For the text-containing cell, return its midpoint in (X, Y) coordinate format. 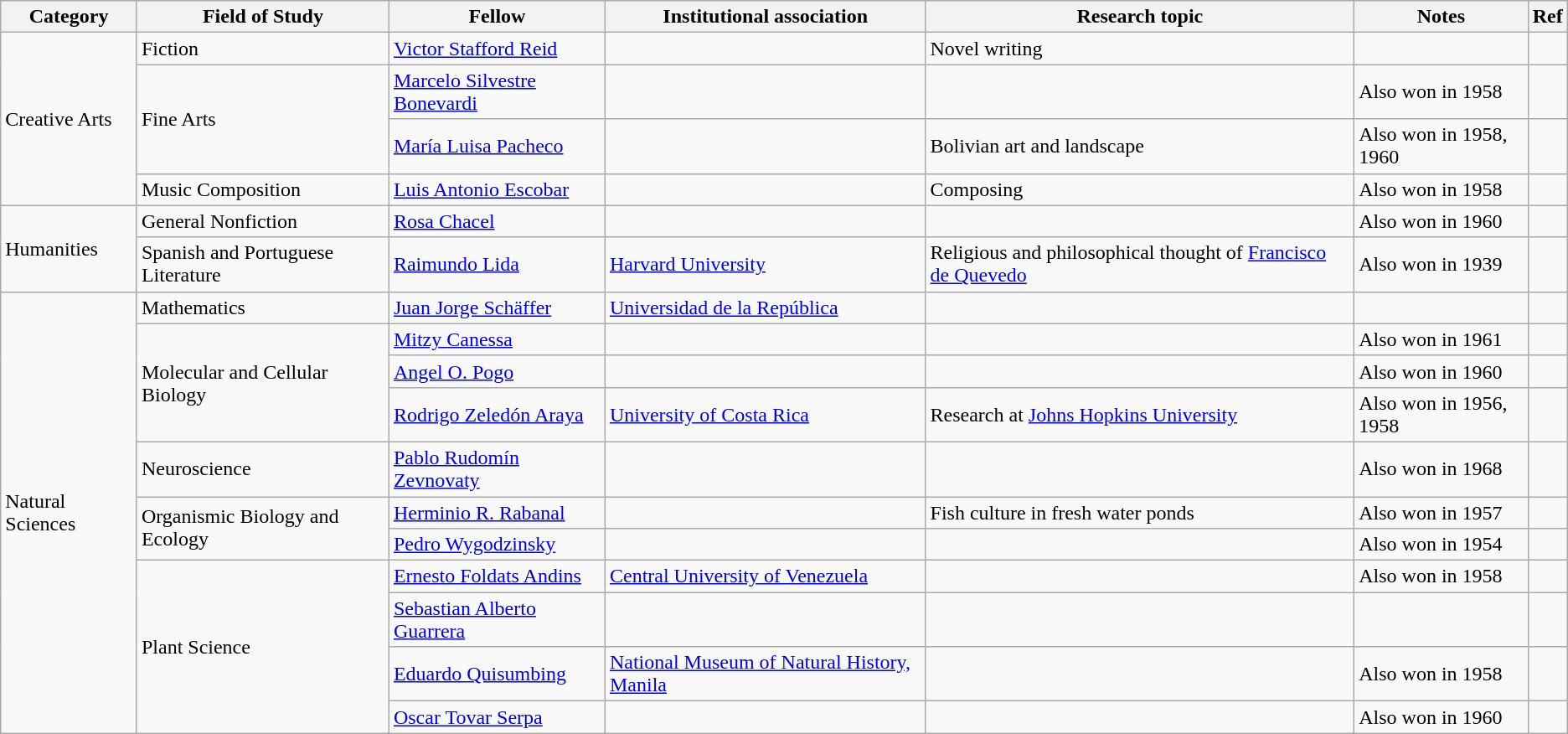
National Museum of Natural History, Manila (766, 674)
Field of Study (263, 17)
Fine Arts (263, 119)
Also won in 1954 (1441, 545)
María Luisa Pacheco (497, 146)
Plant Science (263, 647)
Ernesto Foldats Andins (497, 576)
Mitzy Canessa (497, 339)
Creative Arts (69, 119)
Sebastian Alberto Guarrera (497, 620)
Notes (1441, 17)
Universidad de la República (766, 308)
Also won in 1957 (1441, 512)
Fiction (263, 49)
Organismic Biology and Ecology (263, 528)
Also won in 1958, 1960 (1441, 146)
Institutional association (766, 17)
Harvard University (766, 265)
Fellow (497, 17)
Also won in 1956, 1958 (1441, 414)
Central University of Venezuela (766, 576)
University of Costa Rica (766, 414)
Angel O. Pogo (497, 371)
General Nonfiction (263, 221)
Category (69, 17)
Herminio R. Rabanal (497, 512)
Natural Sciences (69, 513)
Victor Stafford Reid (497, 49)
Spanish and Portuguese Literature (263, 265)
Also won in 1961 (1441, 339)
Ref (1548, 17)
Music Composition (263, 189)
Oscar Tovar Serpa (497, 717)
Rodrigo Zeledón Araya (497, 414)
Also won in 1968 (1441, 469)
Bolivian art and landscape (1140, 146)
Molecular and Cellular Biology (263, 382)
Also won in 1939 (1441, 265)
Composing (1140, 189)
Luis Antonio Escobar (497, 189)
Pablo Rudomín Zevnovaty (497, 469)
Novel writing (1140, 49)
Mathematics (263, 308)
Fish culture in fresh water ponds (1140, 512)
Research at Johns Hopkins University (1140, 414)
Juan Jorge Schäffer (497, 308)
Pedro Wygodzinsky (497, 545)
Research topic (1140, 17)
Raimundo Lida (497, 265)
Marcelo Silvestre Bonevardi (497, 92)
Humanities (69, 248)
Religious and philosophical thought of Francisco de Quevedo (1140, 265)
Rosa Chacel (497, 221)
Eduardo Quisumbing (497, 674)
Neuroscience (263, 469)
